Return [X, Y] of the center of cell containing provided text 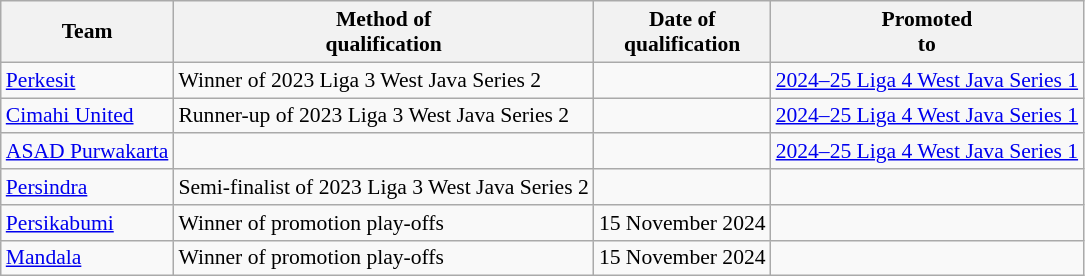
Runner-up of 2023 Liga 3 West Java Series 2 [383, 116]
Persikabumi [88, 223]
Semi-finalist of 2023 Liga 3 West Java Series 2 [383, 187]
Mandala [88, 258]
Method of qualification [383, 32]
Date of qualification [682, 32]
Team [88, 32]
Winner of 2023 Liga 3 West Java Series 2 [383, 80]
ASAD Purwakarta [88, 152]
Perkesit [88, 80]
Persindra [88, 187]
Cimahi United [88, 116]
Promoted to [928, 32]
